Return the (x, y) coordinate for the center point of the cell that contains the specified text.  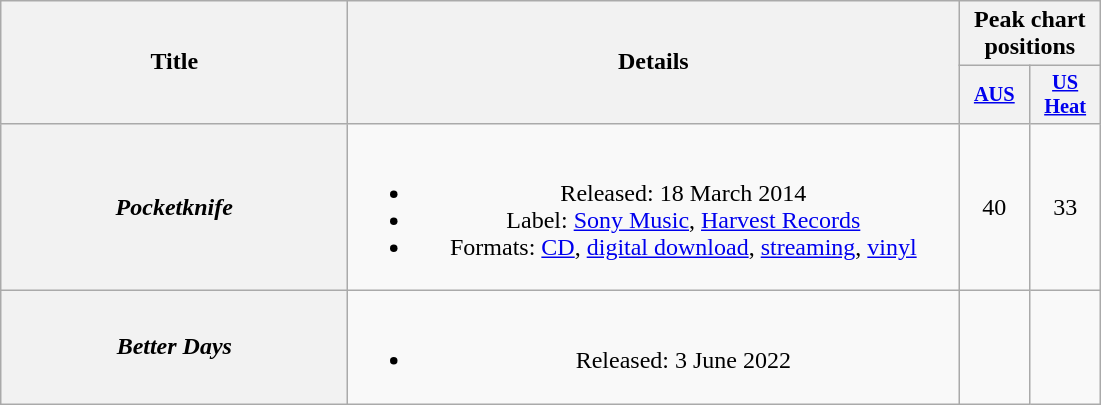
AUS (994, 95)
USHeat (1066, 95)
Released: 18 March 2014Label: Sony Music, Harvest RecordsFormats: CD, digital download, streaming, vinyl (654, 206)
Better Days (174, 348)
40 (994, 206)
Details (654, 62)
Released: 3 June 2022 (654, 348)
Peak chart positions (1030, 34)
Pocketknife (174, 206)
33 (1066, 206)
Title (174, 62)
